Search for the cell housing the specified text and yield its [x, y] center coordinate. 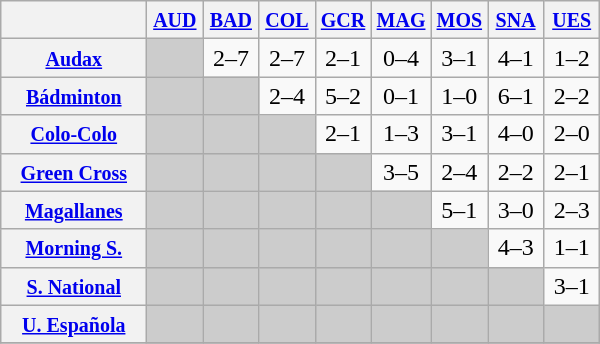
2–0 [572, 134]
Green Cross [74, 172]
2–3 [572, 210]
3–0 [516, 210]
AUD [175, 20]
5–2 [343, 96]
1–1 [572, 248]
3–5 [401, 172]
5–1 [460, 210]
U. Española [74, 324]
S. National [74, 286]
Audax [74, 58]
UES [572, 20]
4–3 [516, 248]
0–4 [401, 58]
COL [287, 20]
1–0 [460, 96]
Magallanes [74, 210]
MOS [460, 20]
Colo-Colo [74, 134]
6–1 [516, 96]
SNA [516, 20]
MAG [401, 20]
1–3 [401, 134]
0–1 [401, 96]
GCR [343, 20]
4–1 [516, 58]
Morning S. [74, 248]
4–0 [516, 134]
BAD [231, 20]
Bádminton [74, 96]
1–2 [572, 58]
